Determine the [X, Y] coordinate at the center of the cell enclosing the given text.  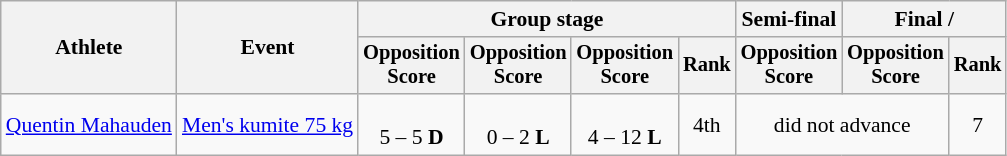
Athlete [89, 48]
5 – 5 D [412, 124]
4 – 12 L [624, 124]
0 – 2 L [518, 124]
Quentin Mahauden [89, 124]
7 [978, 124]
Group stage [546, 19]
4th [707, 124]
Final / [924, 19]
Event [268, 48]
did not advance [842, 124]
Men's kumite 75 kg [268, 124]
Semi-final [790, 19]
